Find where the given text appears and provide that cell's center as (x, y) coordinate. 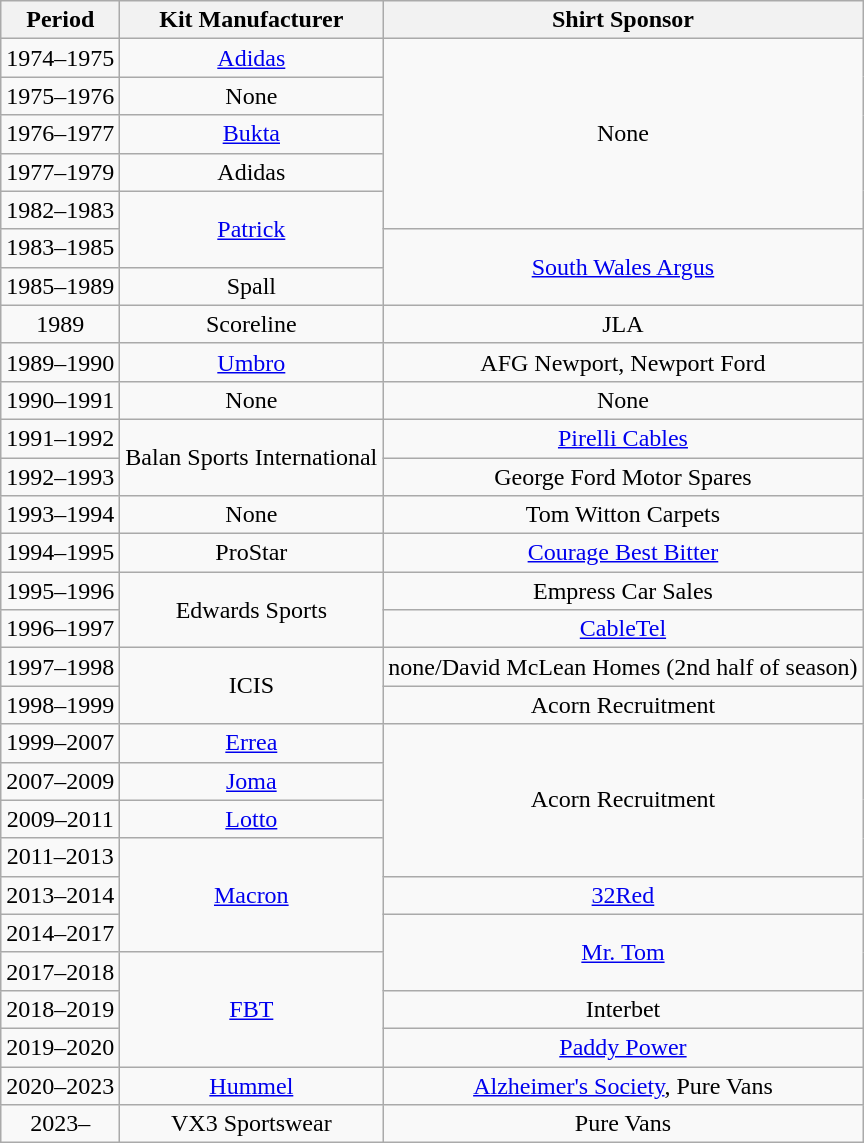
AFG Newport, Newport Ford (623, 362)
1975–1976 (60, 96)
Macron (252, 895)
2007–2009 (60, 781)
1976–1977 (60, 134)
Balan Sports International (252, 457)
Errea (252, 743)
Interbet (623, 1009)
Period (60, 20)
2013–2014 (60, 895)
1999–2007 (60, 743)
1983–1985 (60, 248)
1989 (60, 324)
32Red (623, 895)
Lotto (252, 819)
2011–2013 (60, 857)
VX3 Sportswear (252, 1124)
Empress Car Sales (623, 591)
2014–2017 (60, 933)
Tom Witton Carpets (623, 515)
Kit Manufacturer (252, 20)
1993–1994 (60, 515)
1989–1990 (60, 362)
2017–2018 (60, 971)
Pure Vans (623, 1124)
Alzheimer's Society, Pure Vans (623, 1085)
ICIS (252, 686)
Edwards Sports (252, 610)
FBT (252, 1009)
Mr. Tom (623, 952)
Bukta (252, 134)
Hummel (252, 1085)
2018–2019 (60, 1009)
1997–1998 (60, 667)
1992–1993 (60, 477)
George Ford Motor Spares (623, 477)
1982–1983 (60, 210)
1974–1975 (60, 58)
Courage Best Bitter (623, 553)
Shirt Sponsor (623, 20)
1996–1997 (60, 629)
1985–1989 (60, 286)
Scoreline (252, 324)
none/David McLean Homes (2nd half of season) (623, 667)
1977–1979 (60, 172)
CableTel (623, 629)
1998–1999 (60, 705)
Umbro (252, 362)
Spall (252, 286)
2023– (60, 1124)
1995–1996 (60, 591)
Joma (252, 781)
ProStar (252, 553)
Patrick (252, 229)
Pirelli Cables (623, 438)
1994–1995 (60, 553)
South Wales Argus (623, 267)
1990–1991 (60, 400)
1991–1992 (60, 438)
2020–2023 (60, 1085)
JLA (623, 324)
2009–2011 (60, 819)
2019–2020 (60, 1047)
Paddy Power (623, 1047)
